Detect which cell encompasses the target text, then output its [X, Y] center coordinate. 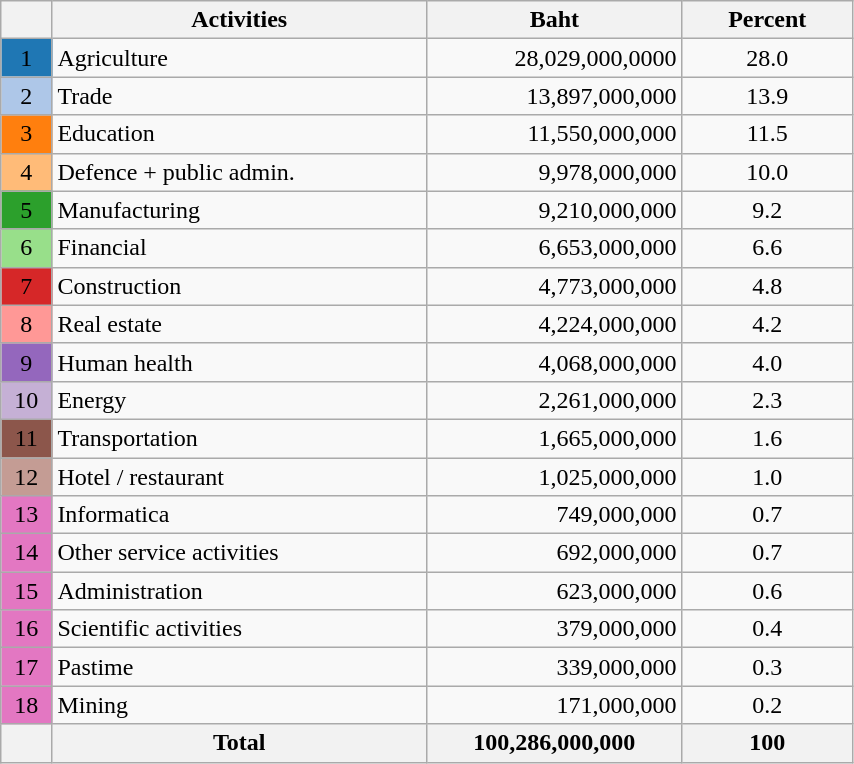
749,000,000 [554, 515]
9,978,000,000 [554, 172]
4,773,000,000 [554, 286]
Hotel / restaurant [240, 477]
1.0 [767, 477]
Total [240, 743]
1,665,000,000 [554, 438]
6 [26, 248]
1.6 [767, 438]
Trade [240, 96]
4,068,000,000 [554, 362]
28,029,000,0000 [554, 58]
Pastime [240, 667]
Transportation [240, 438]
18 [26, 705]
1 [26, 58]
16 [26, 629]
Other service activities [240, 553]
13.9 [767, 96]
0.3 [767, 667]
Agriculture [240, 58]
10.0 [767, 172]
5 [26, 210]
100 [767, 743]
171,000,000 [554, 705]
1,025,000,000 [554, 477]
2.3 [767, 400]
0.4 [767, 629]
Percent [767, 20]
0.6 [767, 591]
623,000,000 [554, 591]
11 [26, 438]
7 [26, 286]
100,286,000,000 [554, 743]
6,653,000,000 [554, 248]
Baht [554, 20]
Informatica [240, 515]
17 [26, 667]
12 [26, 477]
Real estate [240, 324]
Administration [240, 591]
4.2 [767, 324]
0.2 [767, 705]
Activities [240, 20]
8 [26, 324]
2,261,000,000 [554, 400]
2 [26, 96]
Mining [240, 705]
13,897,000,000 [554, 96]
Financial [240, 248]
Scientific activities [240, 629]
3 [26, 134]
28.0 [767, 58]
9 [26, 362]
13 [26, 515]
9.2 [767, 210]
Energy [240, 400]
Human health [240, 362]
Education [240, 134]
339,000,000 [554, 667]
10 [26, 400]
Construction [240, 286]
692,000,000 [554, 553]
Manufacturing [240, 210]
14 [26, 553]
379,000,000 [554, 629]
4.8 [767, 286]
6.6 [767, 248]
4 [26, 172]
15 [26, 591]
11,550,000,000 [554, 134]
Defence + public admin. [240, 172]
4,224,000,000 [554, 324]
11.5 [767, 134]
4.0 [767, 362]
9,210,000,000 [554, 210]
